Output the [x, y] coordinate of the center of the cell containing the given text.  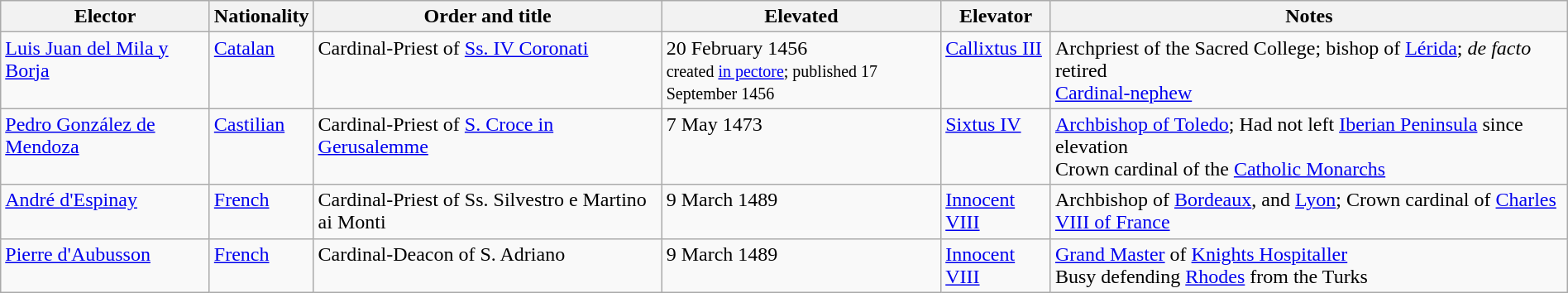
Elevator [996, 17]
Pierre d'Aubusson [106, 265]
Cardinal-Priest of S. Croce in Gerusalemme [488, 146]
Cardinal-Priest of Ss. IV Coronati [488, 70]
Nationality [261, 17]
Archpriest of the Sacred College; bishop of Lérida; de facto retiredCardinal-nephew [1308, 70]
20 February 1456created in pectore; published 17 September 1456 [801, 70]
Catalan [261, 70]
Grand Master of Knights HospitallerBusy defending Rhodes from the Turks [1308, 265]
Archbishop of Toledo; Had not left Iberian Peninsula since elevationCrown cardinal of the Catholic Monarchs [1308, 146]
Castilian [261, 146]
Elevated [801, 17]
André d'Espinay [106, 212]
Elector [106, 17]
Sixtus IV [996, 146]
Cardinal-Deacon of S. Adriano [488, 265]
Luis Juan del Mila y Borja [106, 70]
Cardinal-Priest of Ss. Silvestro e Martino ai Monti [488, 212]
Notes [1308, 17]
Order and title [488, 17]
Archbishop of Bordeaux, and Lyon; Crown cardinal of Charles VIII of France [1308, 212]
Callixtus III [996, 70]
Pedro González de Mendoza [106, 146]
7 May 1473 [801, 146]
